Pinpoint the cell where the given text exists, returning its [X, Y] midpoint coordinate. 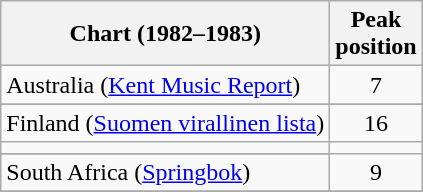
7 [376, 85]
16 [376, 123]
Peakposition [376, 34]
Chart (1982–1983) [166, 34]
South Africa (Springbok) [166, 172]
Finland (Suomen virallinen lista) [166, 123]
9 [376, 172]
Australia (Kent Music Report) [166, 85]
